Return (x, y) of the center of cell containing provided text 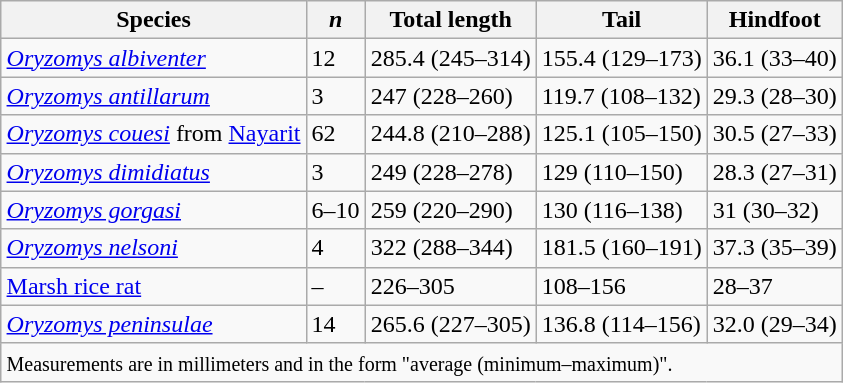
Oryzomys albiventer (154, 58)
6–10 (336, 210)
30.5 (27–33) (774, 134)
4 (336, 248)
130 (116–138) (622, 210)
Marsh rice rat (154, 286)
Oryzomys antillarum (154, 96)
28.3 (27–31) (774, 172)
249 (228–278) (450, 172)
Oryzomys nelsoni (154, 248)
155.4 (129–173) (622, 58)
285.4 (245–314) (450, 58)
322 (288–344) (450, 248)
Measurements are in millimeters and in the form "average (minimum–maximum)". (422, 362)
29.3 (28–30) (774, 96)
Oryzomys peninsulae (154, 324)
12 (336, 58)
247 (228–260) (450, 96)
136.8 (114–156) (622, 324)
Oryzomys dimidiatus (154, 172)
125.1 (105–150) (622, 134)
244.8 (210–288) (450, 134)
129 (110–150) (622, 172)
Total length (450, 20)
32.0 (29–34) (774, 324)
Oryzomys couesi from Nayarit (154, 134)
Tail (622, 20)
108–156 (622, 286)
– (336, 286)
62 (336, 134)
Oryzomys gorgasi (154, 210)
31 (30–32) (774, 210)
n (336, 20)
181.5 (160–191) (622, 248)
Species (154, 20)
259 (220–290) (450, 210)
14 (336, 324)
119.7 (108–132) (622, 96)
265.6 (227–305) (450, 324)
28–37 (774, 286)
37.3 (35–39) (774, 248)
Hindfoot (774, 20)
36.1 (33–40) (774, 58)
226–305 (450, 286)
